Return (x, y) of the center of cell containing provided text 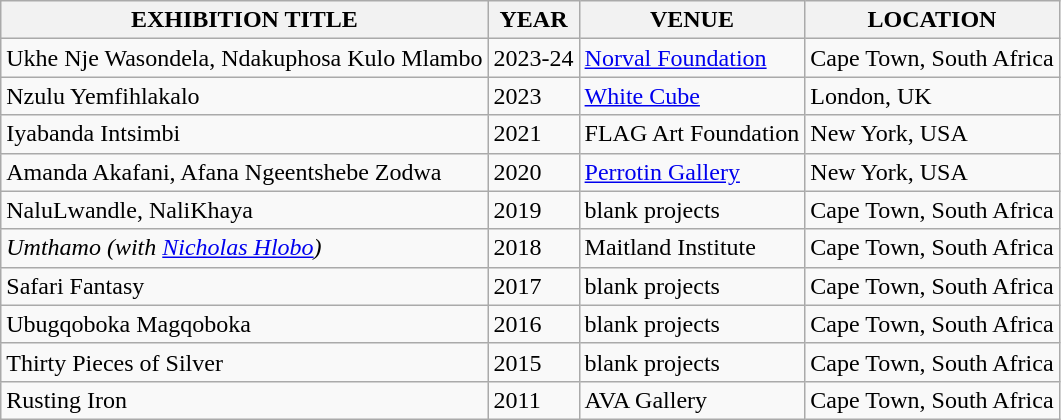
Iyabanda Intsimbi (244, 134)
Perrotin Gallery (692, 172)
2020 (534, 172)
2018 (534, 248)
Ukhe Nje Wasondela, Ndakuphosa Kulo Mlambo (244, 58)
Rusting Iron (244, 400)
Thirty Pieces of Silver (244, 362)
White Cube (692, 96)
2011 (534, 400)
2023 (534, 96)
NaluLwandle, NaliKhaya (244, 210)
EXHIBITION TITLE (244, 20)
LOCATION (932, 20)
Amanda Akafani, Afana Ngeentshebe Zodwa (244, 172)
FLAG Art Foundation (692, 134)
Umthamo (with Nicholas Hlobo) (244, 248)
VENUE (692, 20)
Nzulu Yemfihlakalo (244, 96)
Norval Foundation (692, 58)
2019 (534, 210)
YEAR (534, 20)
2016 (534, 324)
2017 (534, 286)
AVA Gallery (692, 400)
London, UK (932, 96)
Safari Fantasy (244, 286)
2023-24 (534, 58)
2015 (534, 362)
2021 (534, 134)
Maitland Institute (692, 248)
Ubugqoboka Magqoboka (244, 324)
